Extract the (X, Y) coordinate from the center of the cell holding the provided text.  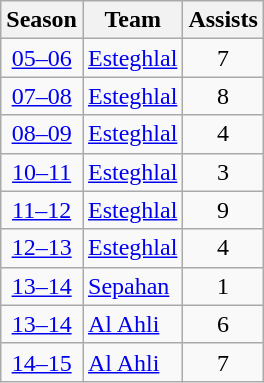
Team (132, 20)
05–06 (42, 58)
08–09 (42, 134)
8 (223, 96)
Sepahan (132, 286)
14–15 (42, 362)
07–08 (42, 96)
12–13 (42, 248)
Season (42, 20)
3 (223, 172)
Assists (223, 20)
9 (223, 210)
6 (223, 324)
11–12 (42, 210)
1 (223, 286)
10–11 (42, 172)
